Output the [X, Y] coordinate of the center of the cell containing the given text.  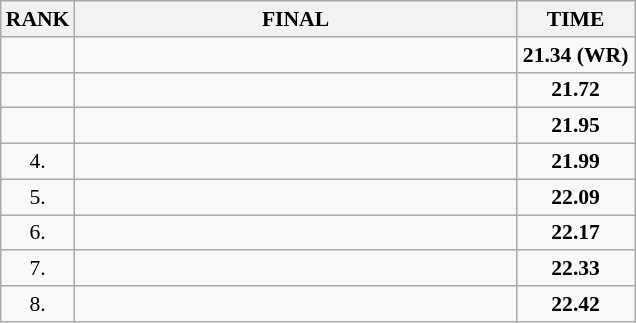
7. [38, 269]
22.17 [576, 233]
RANK [38, 19]
5. [38, 197]
22.09 [576, 197]
21.34 (WR) [576, 55]
FINAL [295, 19]
22.42 [576, 304]
22.33 [576, 269]
21.99 [576, 162]
8. [38, 304]
6. [38, 233]
TIME [576, 19]
4. [38, 162]
21.72 [576, 90]
21.95 [576, 126]
